Detect which cell encompasses the target text, then output its [X, Y] center coordinate. 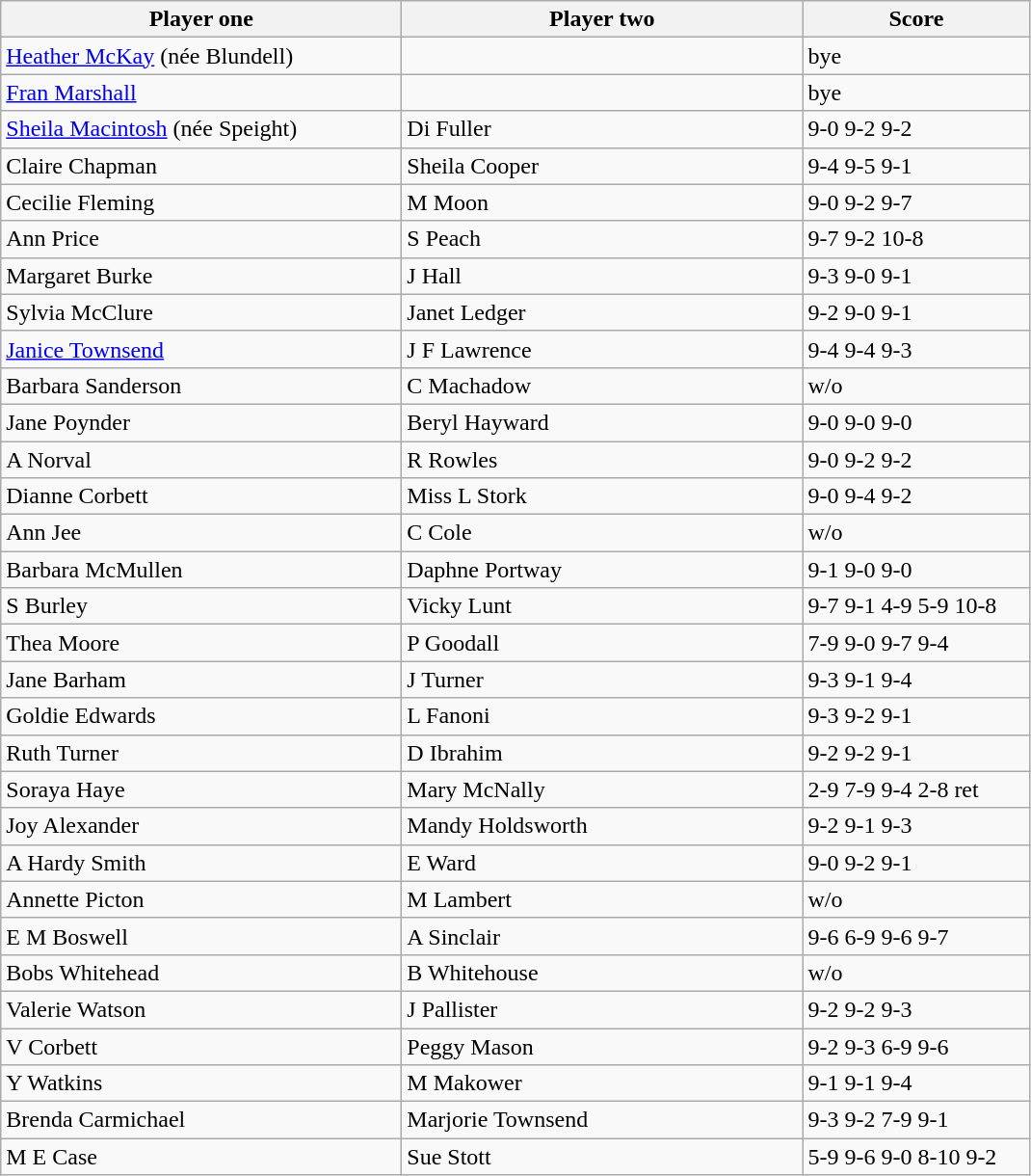
D Ibrahim [602, 753]
Player one [201, 19]
P Goodall [602, 643]
Mary McNally [602, 789]
C Machadow [602, 386]
Goldie Edwards [201, 716]
9-6 6-9 9-6 9-7 [916, 936]
M Lambert [602, 899]
9-4 9-4 9-3 [916, 349]
M Moon [602, 202]
9-7 9-1 4-9 5-9 10-8 [916, 606]
J F Lawrence [602, 349]
Fran Marshall [201, 93]
9-2 9-0 9-1 [916, 312]
Janet Ledger [602, 312]
S Burley [201, 606]
Player two [602, 19]
M Makower [602, 1083]
Sylvia McClure [201, 312]
9-4 9-5 9-1 [916, 166]
Daphne Portway [602, 570]
Ann Price [201, 239]
C Cole [602, 533]
Marjorie Townsend [602, 1120]
Jane Poynder [201, 422]
R Rowles [602, 460]
9-3 9-1 9-4 [916, 680]
Sheila Macintosh (née Speight) [201, 129]
Barbara Sanderson [201, 386]
B Whitehouse [602, 973]
Ann Jee [201, 533]
9-0 9-0 9-0 [916, 422]
9-1 9-0 9-0 [916, 570]
Soraya Haye [201, 789]
Score [916, 19]
J Pallister [602, 1009]
L Fanoni [602, 716]
V Corbett [201, 1046]
Miss L Stork [602, 496]
9-3 9-0 9-1 [916, 276]
Sheila Cooper [602, 166]
A Sinclair [602, 936]
E Ward [602, 863]
Annette Picton [201, 899]
J Hall [602, 276]
S Peach [602, 239]
Thea Moore [201, 643]
9-3 9-2 7-9 9-1 [916, 1120]
9-2 9-1 9-3 [916, 826]
9-2 9-3 6-9 9-6 [916, 1046]
9-3 9-2 9-1 [916, 716]
Beryl Hayward [602, 422]
Joy Alexander [201, 826]
9-1 9-1 9-4 [916, 1083]
Claire Chapman [201, 166]
7-9 9-0 9-7 9-4 [916, 643]
Di Fuller [602, 129]
Heather McKay (née Blundell) [201, 56]
Margaret Burke [201, 276]
Ruth Turner [201, 753]
M E Case [201, 1157]
Cecilie Fleming [201, 202]
9-2 9-2 9-3 [916, 1009]
J Turner [602, 680]
9-7 9-2 10-8 [916, 239]
Bobs Whitehead [201, 973]
Sue Stott [602, 1157]
Peggy Mason [602, 1046]
Barbara McMullen [201, 570]
Mandy Holdsworth [602, 826]
9-0 9-4 9-2 [916, 496]
9-0 9-2 9-7 [916, 202]
Vicky Lunt [602, 606]
A Hardy Smith [201, 863]
5-9 9-6 9-0 8-10 9-2 [916, 1157]
E M Boswell [201, 936]
9-2 9-2 9-1 [916, 753]
Brenda Carmichael [201, 1120]
Dianne Corbett [201, 496]
9-0 9-2 9-1 [916, 863]
Janice Townsend [201, 349]
Y Watkins [201, 1083]
Valerie Watson [201, 1009]
A Norval [201, 460]
2-9 7-9 9-4 2-8 ret [916, 789]
Jane Barham [201, 680]
